Output the [X, Y] coordinate of the center of the cell containing the given text.  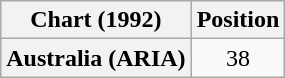
Position [238, 20]
Chart (1992) [96, 20]
38 [238, 58]
Australia (ARIA) [96, 58]
